From the cell containing the given text, extract its center point as (X, Y) coordinate. 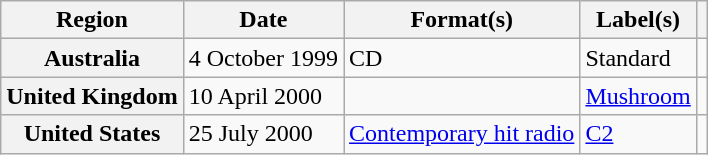
10 April 2000 (263, 96)
Label(s) (638, 20)
Format(s) (462, 20)
United States (92, 134)
Standard (638, 58)
Region (92, 20)
Australia (92, 58)
25 July 2000 (263, 134)
4 October 1999 (263, 58)
Date (263, 20)
Contemporary hit radio (462, 134)
United Kingdom (92, 96)
C2 (638, 134)
Mushroom (638, 96)
CD (462, 58)
